Locate the cell with the specified text and output its [X, Y] center coordinate. 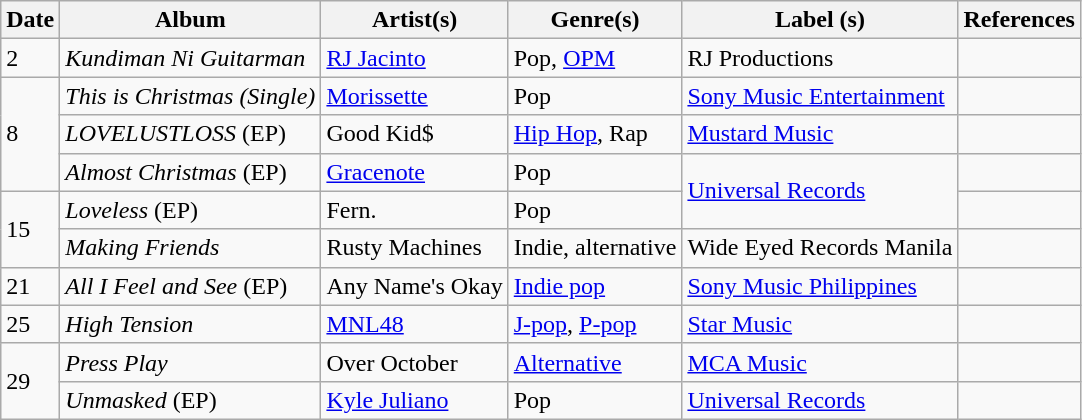
Fern. [414, 210]
Making Friends [190, 248]
Label (s) [820, 20]
J-pop, P-pop [595, 324]
Star Music [820, 324]
Any Name's Okay [414, 286]
Kundiman Ni Guitarman [190, 58]
Unmasked (EP) [190, 400]
21 [30, 286]
All I Feel and See (EP) [190, 286]
Good Kid$ [414, 134]
Indie pop [595, 286]
Almost Christmas (EP) [190, 172]
RJ Jacinto [414, 58]
Loveless (EP) [190, 210]
LOVELUSTLOSS (EP) [190, 134]
29 [30, 381]
Indie, alternative [595, 248]
Sony Music Philippines [820, 286]
Genre(s) [595, 20]
Kyle Juliano [414, 400]
Rusty Machines [414, 248]
Album [190, 20]
25 [30, 324]
Pop, OPM [595, 58]
This is Christmas (Single) [190, 96]
Mustard Music [820, 134]
Alternative [595, 362]
Hip Hop, Rap [595, 134]
Over October [414, 362]
MCA Music [820, 362]
2 [30, 58]
MNL48 [414, 324]
References [1020, 20]
Date [30, 20]
Press Play [190, 362]
8 [30, 134]
Morissette [414, 96]
15 [30, 229]
RJ Productions [820, 58]
Wide Eyed Records Manila [820, 248]
Sony Music Entertainment [820, 96]
Gracenote [414, 172]
Artist(s) [414, 20]
High Tension [190, 324]
